Return the (X, Y) coordinate for the center point of the cell that contains the specified text.  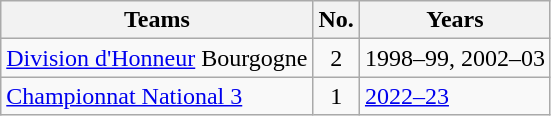
Years (454, 20)
2 (336, 58)
Teams (157, 20)
Championnat National 3 (157, 96)
No. (336, 20)
1998–99, 2002–03 (454, 58)
2022–23 (454, 96)
1 (336, 96)
Division d'Honneur Bourgogne (157, 58)
